Provide the (x, y) coordinate of the cell's center where the given text is located.  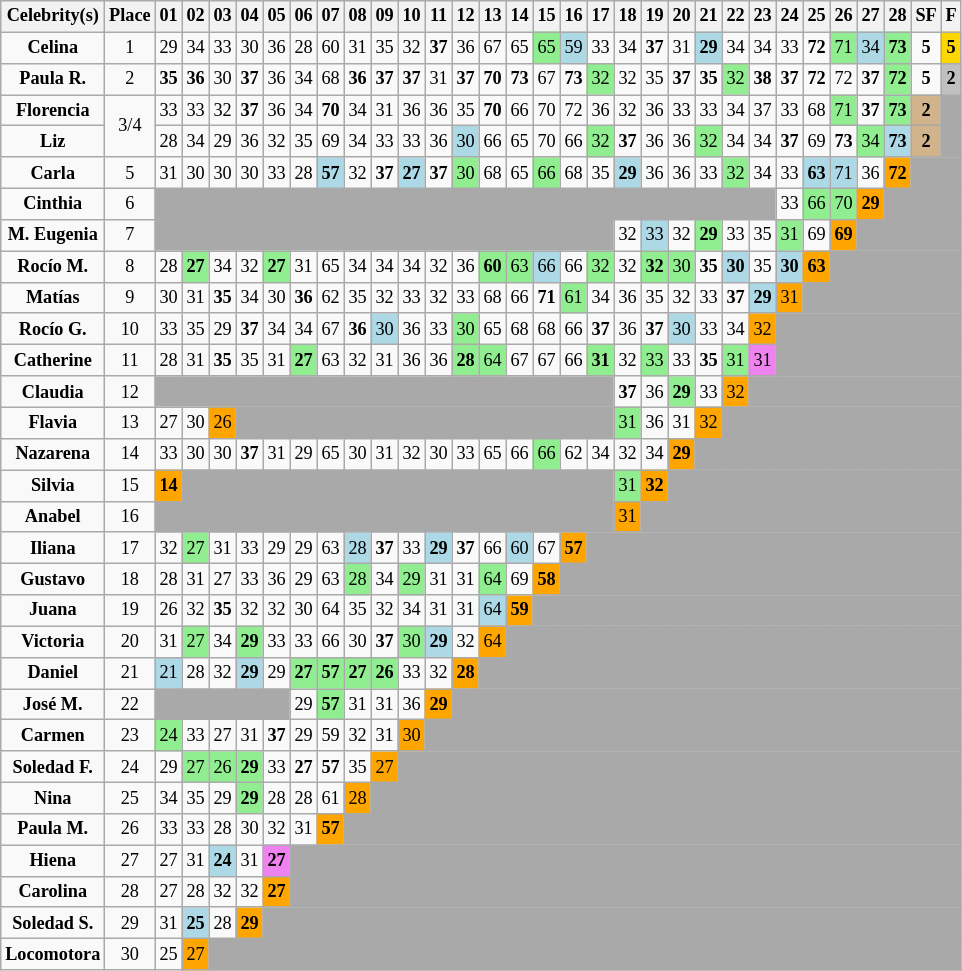
Iliana (53, 548)
05 (276, 16)
Locomotora (53, 954)
Flavia (53, 422)
Carmen (53, 736)
3/4 (130, 126)
Juana (53, 610)
01 (168, 16)
Celina (53, 48)
Paula M. (53, 830)
09 (384, 16)
Rocío M. (53, 266)
Soledad S. (53, 924)
SF (926, 16)
Carolina (53, 892)
Gustavo (53, 580)
1 (130, 48)
Nina (53, 798)
José M. (53, 704)
58 (546, 580)
M. Eugenia (53, 236)
8 (130, 266)
Matías (53, 298)
Celebrity(s) (53, 16)
6 (130, 204)
Rocío G. (53, 330)
06 (304, 16)
Nazarena (53, 454)
Catherine (53, 360)
Silvia (53, 486)
Cinthia (53, 204)
08 (358, 16)
7 (130, 236)
38 (762, 78)
Hiena (53, 860)
Daniel (53, 672)
Victoria (53, 642)
Place (130, 16)
04 (250, 16)
9 (130, 298)
Soledad F. (53, 766)
Paula R. (53, 78)
07 (330, 16)
Anabel (53, 516)
Claudia (53, 392)
Liz (53, 142)
03 (222, 16)
Florencia (53, 110)
Carla (53, 172)
02 (196, 16)
F (951, 16)
